Identify which cell holds the provided text, then report its [x, y] central coordinate. 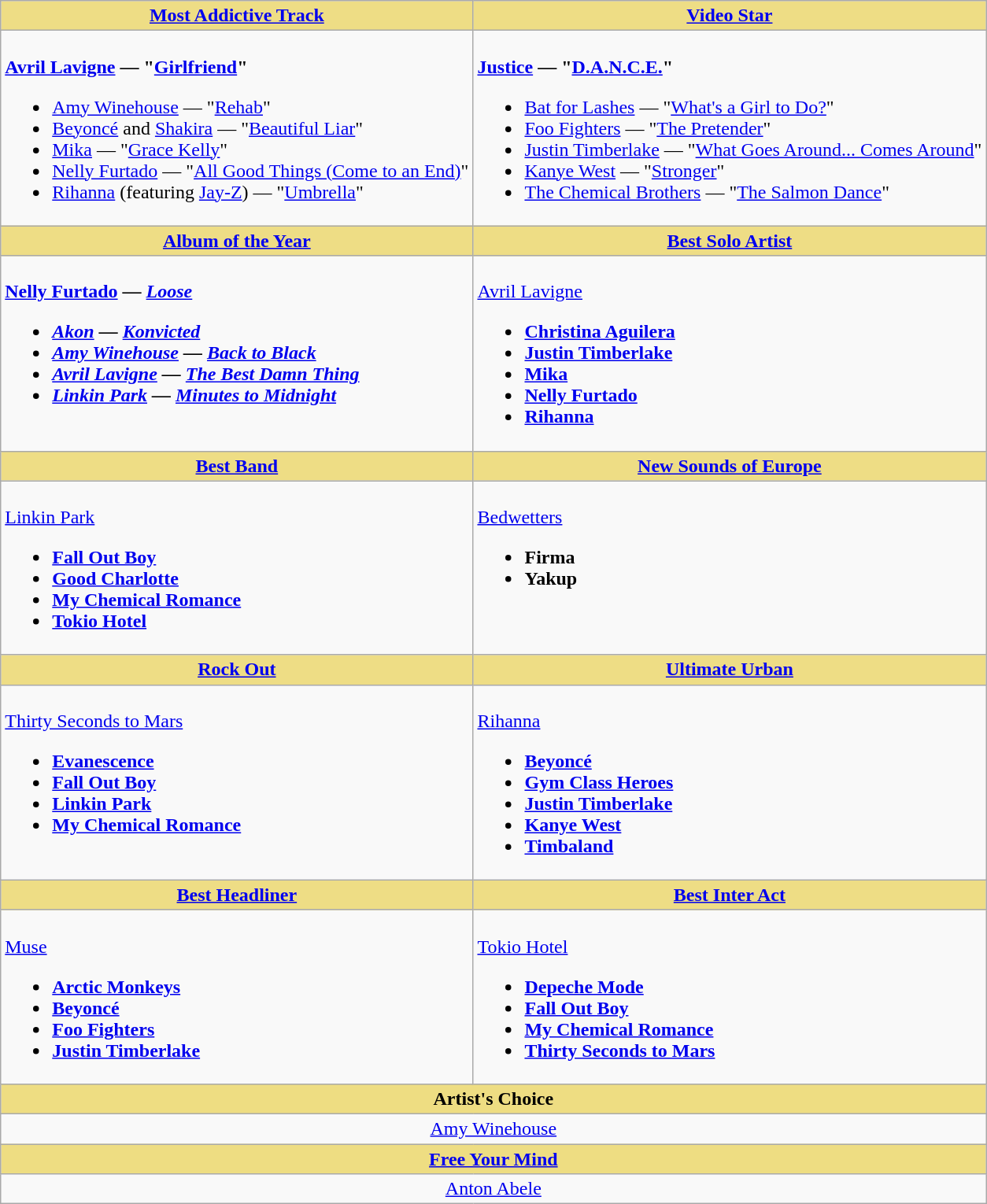
Free Your Mind [494, 1159]
Video Star [730, 16]
Rock Out [237, 670]
Amy Winehouse [494, 1128]
Best Headliner [237, 895]
Nelly Furtado — LooseAkon — KonvictedAmy Winehouse — Back to BlackAvril Lavigne — The Best Damn ThingLinkin Park — Minutes to Midnight [237, 353]
Best Band [237, 466]
Tokio HotelDepeche ModeFall Out BoyMy Chemical RomanceThirty Seconds to Mars [730, 996]
Avril LavigneChristina AguileraJustin TimberlakeMikaNelly FurtadoRihanna [730, 353]
Ultimate Urban [730, 670]
Linkin ParkFall Out BoyGood CharlotteMy Chemical RomanceTokio Hotel [237, 568]
Artist's Choice [494, 1099]
Most Addictive Track [237, 16]
RihannaBeyoncéGym Class HeroesJustin TimberlakeKanye WestTimbaland [730, 782]
Thirty Seconds to MarsEvanescenceFall Out BoyLinkin ParkMy Chemical Romance [237, 782]
BedwettersFirmaYakup [730, 568]
Anton Abele [494, 1189]
New Sounds of Europe [730, 466]
Album of the Year [237, 241]
Best Solo Artist [730, 241]
MuseArctic MonkeysBeyoncéFoo FightersJustin Timberlake [237, 996]
Best Inter Act [730, 895]
